Output the (X, Y) coordinate of the center of the cell containing the given text.  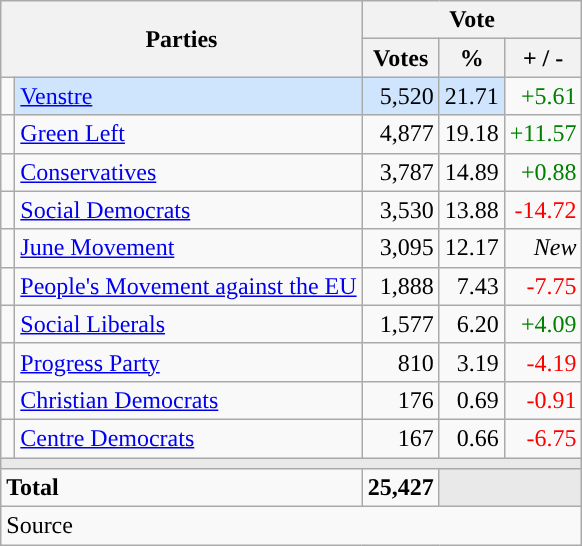
810 (400, 362)
Total (182, 488)
-7.75 (543, 286)
People's Movement against the EU (188, 286)
Venstre (188, 96)
1,888 (400, 286)
Green Left (188, 134)
+5.61 (543, 96)
+11.57 (543, 134)
Parties (182, 39)
0.69 (472, 400)
3,530 (400, 210)
-6.75 (543, 438)
Social Democrats (188, 210)
June Movement (188, 248)
1,577 (400, 324)
Vote (472, 20)
21.71 (472, 96)
13.88 (472, 210)
Social Liberals (188, 324)
6.20 (472, 324)
+ / - (543, 58)
4,877 (400, 134)
-4.19 (543, 362)
14.89 (472, 172)
3.19 (472, 362)
-0.91 (543, 400)
+0.88 (543, 172)
-14.72 (543, 210)
5,520 (400, 96)
0.66 (472, 438)
New (543, 248)
25,427 (400, 488)
Source (292, 526)
7.43 (472, 286)
% (472, 58)
167 (400, 438)
176 (400, 400)
+4.09 (543, 324)
Votes (400, 58)
Centre Democrats (188, 438)
Christian Democrats (188, 400)
Conservatives (188, 172)
19.18 (472, 134)
Progress Party (188, 362)
12.17 (472, 248)
3,787 (400, 172)
3,095 (400, 248)
